Pinpoint the cell where the given text exists, returning its (x, y) midpoint coordinate. 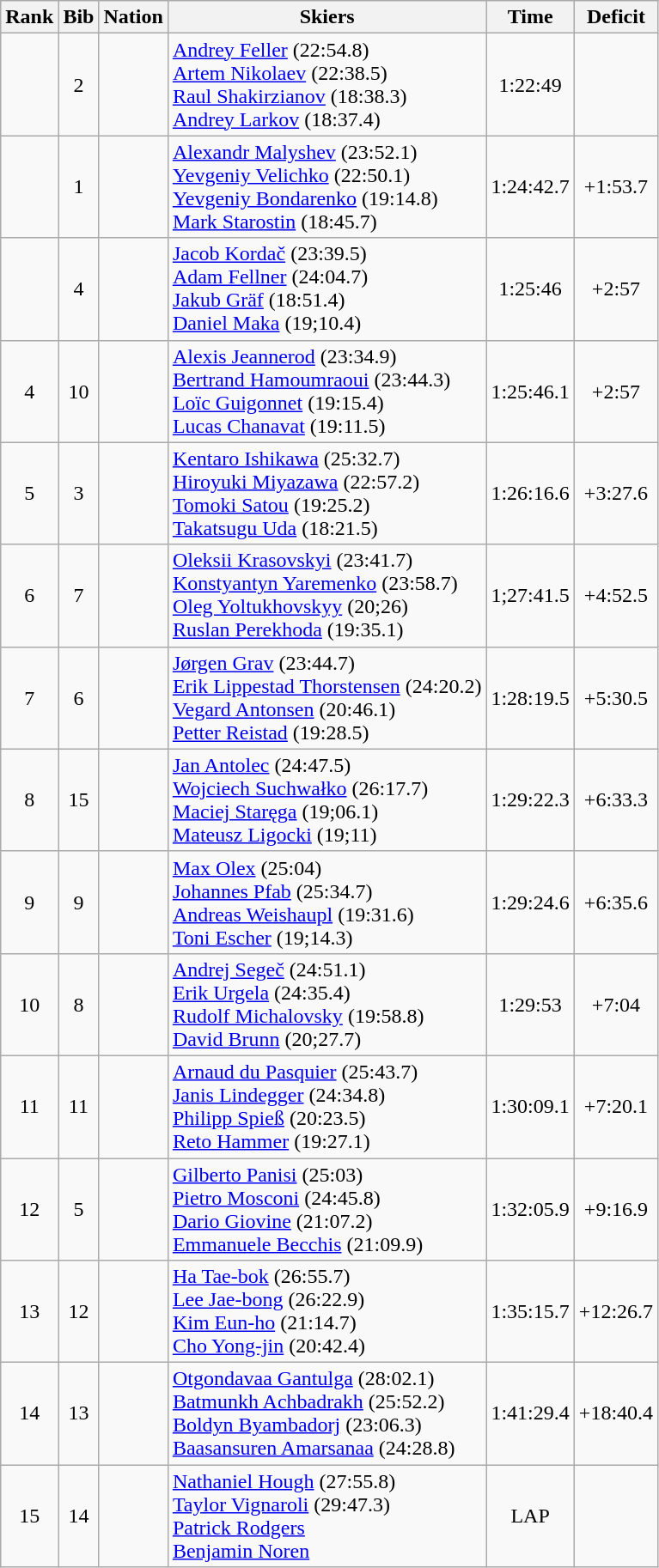
2 (79, 84)
+1:53.7 (615, 187)
1:32:05.9 (530, 1209)
1:29:22.3 (530, 800)
Otgondavaa Gantulga (28:02.1) Batmunkh Achbadrakh (25:52.2)Boldyn Byambadorj (23:06.3)Baasansuren Amarsanaa (24:28.8) (326, 1413)
Kentaro Ishikawa (25:32.7) Hiroyuki Miyazawa (22:57.2)Tomoki Satou (19:25.2)Takatsugu Uda (18:21.5) (326, 493)
1:35:15.7 (530, 1312)
+9:16.9 (615, 1209)
1:22:49 (530, 84)
+3:27.6 (615, 493)
Jacob Kordač (23:39.5) Adam Fellner (24:04.7)Jakub Gräf (18:51.4)Daniel Maka (19;10.4) (326, 289)
+7:04 (615, 1005)
Andrej Segeč (24:51.1) Erik Urgela (24:35.4)Rudolf Michalovsky (19:58.8)David Brunn (20;27.7) (326, 1005)
1:25:46 (530, 289)
Time (530, 17)
1 (79, 187)
+5:30.5 (615, 697)
1;27:41.5 (530, 596)
Ha Tae-bok (26:55.7) Lee Jae-bong (26:22.9)Kim Eun-ho (21:14.7)Cho Yong-jin (20:42.4) (326, 1312)
Gilberto Panisi (25:03) Pietro Mosconi (24:45.8)Dario Giovine (21:07.2)Emmanuele Becchis (21:09.9) (326, 1209)
LAP (530, 1516)
Andrey Feller (22:54.8) Artem Nikolaev (22:38.5)Raul Shakirzianov (18:38.3)Andrey Larkov (18:37.4) (326, 84)
1:30:09.1 (530, 1106)
1:26:16.6 (530, 493)
Bib (79, 17)
1:41:29.4 (530, 1413)
Arnaud du Pasquier (25:43.7) Janis Lindegger (24:34.8)Philipp Spieß (20:23.5)Reto Hammer (19:27.1) (326, 1106)
+4:52.5 (615, 596)
Deficit (615, 17)
+12:26.7 (615, 1312)
Jan Antolec (24:47.5) Wojciech Suchwałko (26:17.7)Maciej Staręga (19;06.1)Mateusz Ligocki (19;11) (326, 800)
Skiers (326, 17)
+18:40.4 (615, 1413)
1:29:24.6 (530, 902)
1:25:46.1 (530, 392)
Alexis Jeannerod (23:34.9) Bertrand Hamoumraoui (23:44.3)Loïc Guigonnet (19:15.4)Lucas Chanavat (19:11.5) (326, 392)
3 (79, 493)
Jørgen Grav (23:44.7) Erik Lippestad Thorstensen (24:20.2)Vegard Antonsen (20:46.1)Petter Reistad (19:28.5) (326, 697)
1:28:19.5 (530, 697)
1:29:53 (530, 1005)
+7:20.1 (615, 1106)
Oleksii Krasovskyi (23:41.7) Konstyantyn Yaremenko (23:58.7)Oleg Yoltukhovskyy (20;26)Ruslan Perekhoda (19:35.1) (326, 596)
Max Olex (25:04) Johannes Pfab (25:34.7)Andreas Weishaupl (19:31.6)Toni Escher (19;14.3) (326, 902)
Nathaniel Hough (27:55.8) Taylor Vignaroli (29:47.3)Patrick RodgersBenjamin Noren (326, 1516)
Nation (133, 17)
+6:33.3 (615, 800)
1:24:42.7 (530, 187)
Alexandr Malyshev (23:52.1) Yevgeniy Velichko (22:50.1)Yevgeniy Bondarenko (19:14.8)Mark Starostin (18:45.7) (326, 187)
+6:35.6 (615, 902)
Rank (29, 17)
